From the cell containing the given text, extract its center point as (X, Y) coordinate. 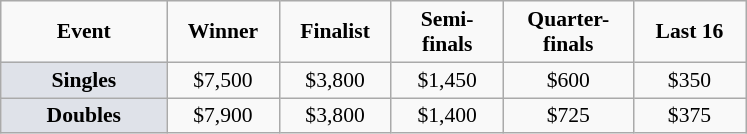
Last 16 (689, 32)
Doubles (84, 116)
Semi-finals (447, 32)
$725 (568, 116)
$1,400 (447, 116)
Quarter-finals (568, 32)
Event (84, 32)
$7,500 (223, 80)
Winner (223, 32)
Singles (84, 80)
Finalist (335, 32)
$350 (689, 80)
$7,900 (223, 116)
$1,450 (447, 80)
$375 (689, 116)
$600 (568, 80)
